Determine the (x, y) coordinate at the center of the cell enclosing the given text.  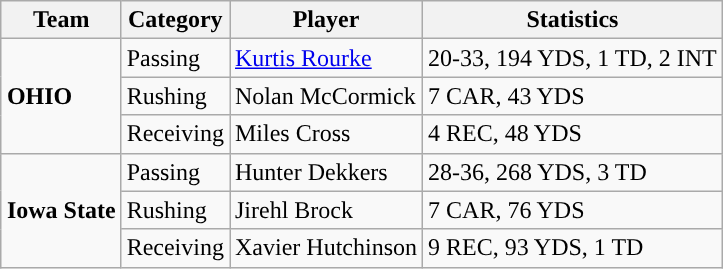
Xavier Hutchinson (326, 248)
Jirehl Brock (326, 210)
Team (61, 20)
Nolan McCormick (326, 96)
Kurtis Rourke (326, 58)
28-36, 268 YDS, 3 TD (573, 172)
7 CAR, 76 YDS (573, 210)
Iowa State (61, 210)
4 REC, 48 YDS (573, 134)
Hunter Dekkers (326, 172)
Statistics (573, 20)
Category (175, 20)
Miles Cross (326, 134)
20-33, 194 YDS, 1 TD, 2 INT (573, 58)
Player (326, 20)
9 REC, 93 YDS, 1 TD (573, 248)
OHIO (61, 96)
7 CAR, 43 YDS (573, 96)
